Provide the (X, Y) coordinate of the cell's center where the given text is located.  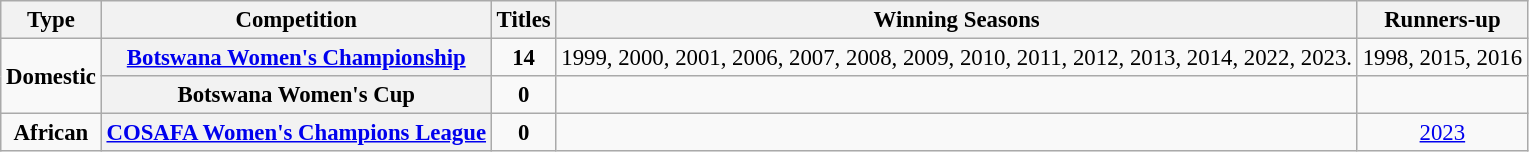
COSAFA Women's Champions League (296, 133)
Titles (524, 20)
Runners-up (1442, 20)
14 (524, 58)
1999, 2000, 2001, 2006, 2007, 2008, 2009, 2010, 2011, 2012, 2013, 2014, 2022, 2023. (956, 58)
Winning Seasons (956, 20)
Botswana Women's Cup (296, 95)
1998, 2015, 2016 (1442, 58)
Competition (296, 20)
Type (51, 20)
Botswana Women's Championship (296, 58)
2023 (1442, 133)
Domestic (51, 76)
African (51, 133)
